Provide the [x, y] coordinate of the cell's center where the given text is located.  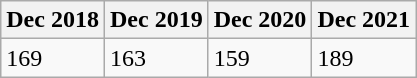
169 [53, 58]
189 [364, 58]
Dec 2018 [53, 20]
Dec 2020 [260, 20]
Dec 2021 [364, 20]
159 [260, 58]
Dec 2019 [156, 20]
163 [156, 58]
